Pinpoint the cell where the given text exists, returning its (x, y) midpoint coordinate. 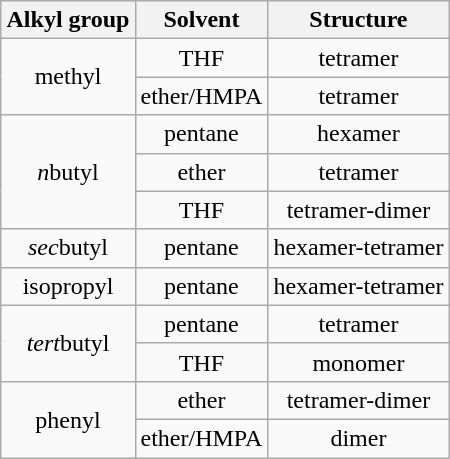
hexamer (358, 134)
phenyl (68, 419)
Solvent (202, 20)
tertbutyl (68, 343)
isopropyl (68, 286)
nbutyl (68, 172)
methyl (68, 77)
monomer (358, 362)
dimer (358, 438)
Alkyl group (68, 20)
Structure (358, 20)
secbutyl (68, 248)
